From the cell containing the given text, extract its center point as [x, y] coordinate. 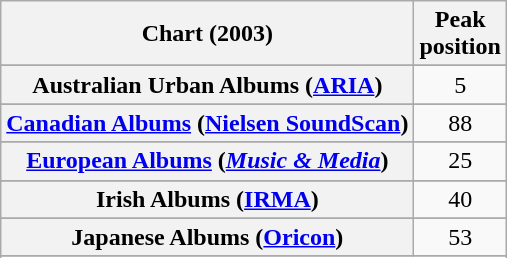
Canadian Albums (Nielsen SoundScan) [208, 123]
Irish Albums (IRMA) [208, 199]
53 [460, 237]
Chart (2003) [208, 34]
Australian Urban Albums (ARIA) [208, 85]
40 [460, 199]
25 [460, 161]
88 [460, 123]
Japanese Albums (Oricon) [208, 237]
European Albums (Music & Media) [208, 161]
5 [460, 85]
Peakposition [460, 34]
